Capture the cell that displays the provided text and extract its (X, Y) central coordinate. 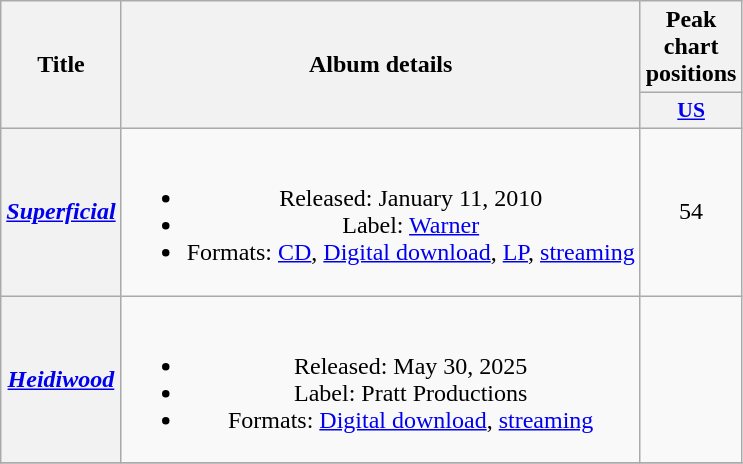
54 (691, 212)
Peak chart positions (691, 47)
Released: January 11, 2010Label: WarnerFormats: CD, Digital download, LP, streaming (380, 212)
US (691, 111)
Superficial (61, 212)
Title (61, 65)
Released: May 30, 2025Label: Pratt ProductionsFormats: Digital download, streaming (380, 380)
Heidiwood (61, 380)
Album details (380, 65)
